Output the [x, y] coordinate of the center of the cell containing the given text.  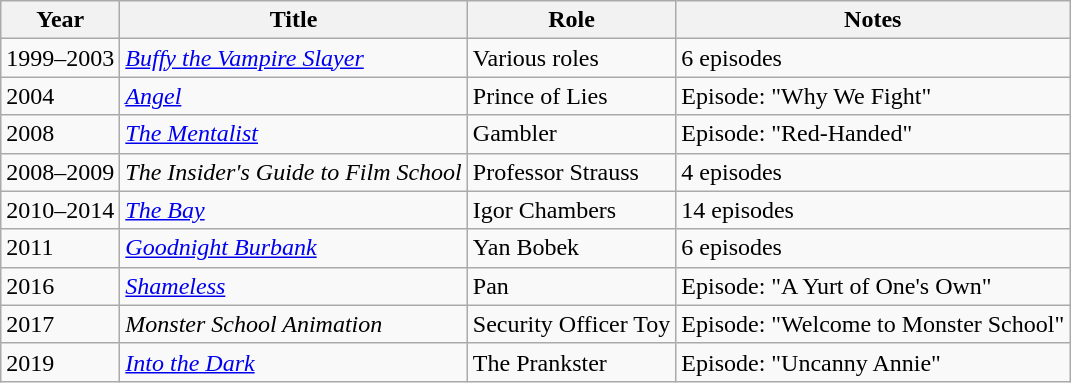
2016 [60, 286]
The Mentalist [294, 134]
Professor Strauss [571, 172]
Shameless [294, 286]
Goodnight Burbank [294, 248]
2008 [60, 134]
Episode: "Red-Handed" [873, 134]
Buffy the Vampire Slayer [294, 58]
Episode: "Uncanny Annie" [873, 362]
14 episodes [873, 210]
Angel [294, 96]
Into the Dark [294, 362]
Notes [873, 20]
Episode: "A Yurt of One's Own" [873, 286]
The Prankster [571, 362]
Role [571, 20]
The Insider's Guide to Film School [294, 172]
Gambler [571, 134]
Prince of Lies [571, 96]
2011 [60, 248]
Pan [571, 286]
Various roles [571, 58]
Yan Bobek [571, 248]
2008–2009 [60, 172]
2010–2014 [60, 210]
The Bay [294, 210]
Year [60, 20]
1999–2003 [60, 58]
Security Officer Toy [571, 324]
2017 [60, 324]
Monster School Animation [294, 324]
Title [294, 20]
4 episodes [873, 172]
2004 [60, 96]
Igor Chambers [571, 210]
2019 [60, 362]
Episode: "Welcome to Monster School" [873, 324]
Episode: "Why We Fight" [873, 96]
